Return the [x, y] coordinate for the center point of the cell that contains the specified text.  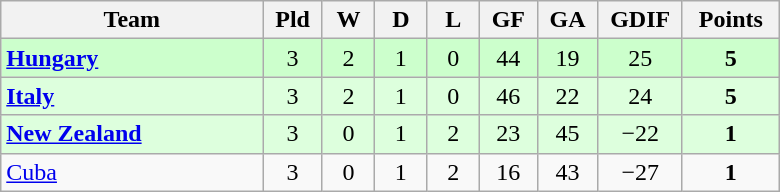
GDIF [640, 20]
19 [568, 58]
D [401, 20]
44 [508, 58]
46 [508, 96]
Points [730, 20]
−22 [640, 134]
GF [508, 20]
Team [132, 20]
Cuba [132, 172]
43 [568, 172]
New Zealand [132, 134]
L [453, 20]
Hungary [132, 58]
16 [508, 172]
22 [568, 96]
45 [568, 134]
24 [640, 96]
W [348, 20]
−27 [640, 172]
Italy [132, 96]
23 [508, 134]
25 [640, 58]
Pld [292, 20]
GA [568, 20]
